Detect which cell encompasses the target text, then output its (X, Y) center coordinate. 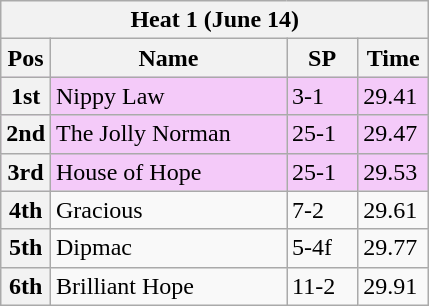
Dipmac (169, 248)
Gracious (169, 210)
Name (169, 58)
7-2 (322, 210)
3rd (26, 172)
Heat 1 (June 14) (215, 20)
5th (26, 248)
29.77 (394, 248)
29.91 (394, 286)
Brilliant Hope (169, 286)
Time (394, 58)
3-1 (322, 96)
29.53 (394, 172)
SP (322, 58)
House of Hope (169, 172)
6th (26, 286)
2nd (26, 134)
The Jolly Norman (169, 134)
Pos (26, 58)
1st (26, 96)
29.41 (394, 96)
29.61 (394, 210)
4th (26, 210)
5-4f (322, 248)
29.47 (394, 134)
11-2 (322, 286)
Nippy Law (169, 96)
